Extract the (X, Y) coordinate from the center of the cell holding the provided text.  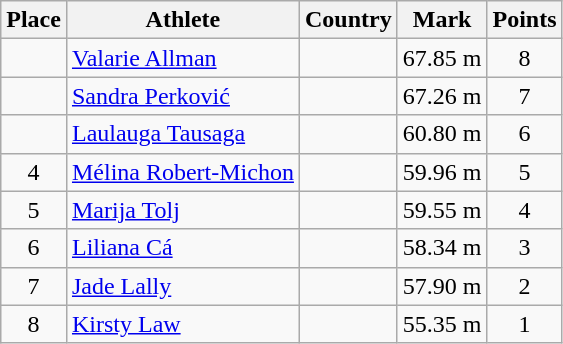
Sandra Perković (182, 96)
Jade Lally (182, 286)
Points (524, 20)
Kirsty Law (182, 324)
Place (34, 20)
59.96 m (442, 172)
2 (524, 286)
Athlete (182, 20)
Mark (442, 20)
Marija Tolj (182, 210)
Mélina Robert-Michon (182, 172)
60.80 m (442, 134)
67.85 m (442, 58)
57.90 m (442, 286)
Country (348, 20)
59.55 m (442, 210)
67.26 m (442, 96)
55.35 m (442, 324)
Valarie Allman (182, 58)
3 (524, 248)
Laulauga Tausaga (182, 134)
58.34 m (442, 248)
Liliana Cá (182, 248)
1 (524, 324)
